From the cell containing the given text, extract its center point as (X, Y) coordinate. 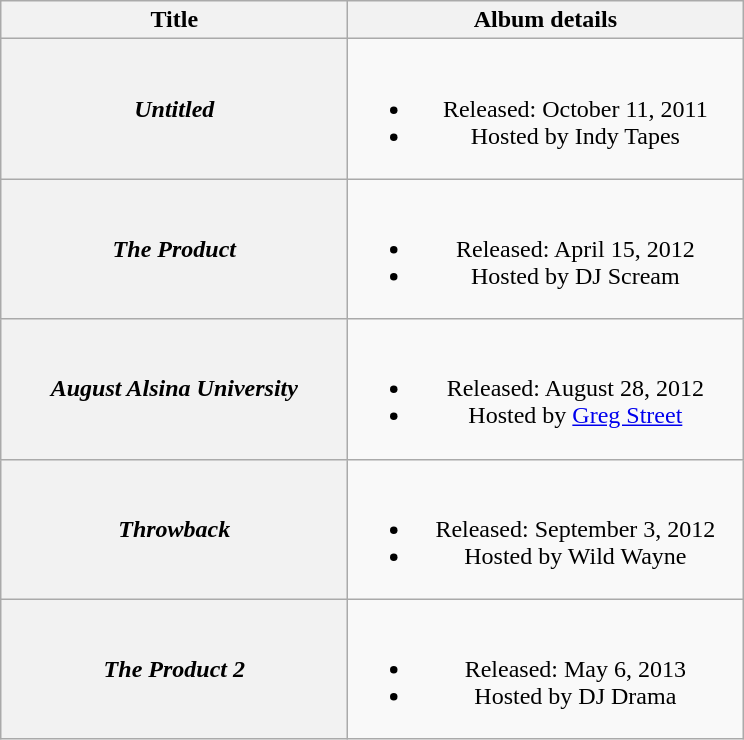
Untitled (174, 109)
Released: September 3, 2012Hosted by Wild Wayne (546, 529)
August Alsina University (174, 389)
The Product 2 (174, 669)
The Product (174, 249)
Released: May 6, 2013Hosted by DJ Drama (546, 669)
Throwback (174, 529)
Album details (546, 20)
Released: October 11, 2011Hosted by Indy Tapes (546, 109)
Title (174, 20)
Released: April 15, 2012Hosted by DJ Scream (546, 249)
Released: August 28, 2012Hosted by Greg Street (546, 389)
